Capture the cell that displays the provided text and extract its [x, y] central coordinate. 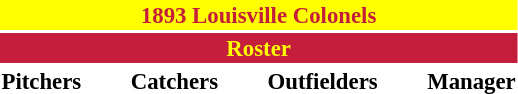
Roster [258, 48]
1893 Louisville Colonels [258, 15]
